Locate the cell with the specified text and output its [x, y] center coordinate. 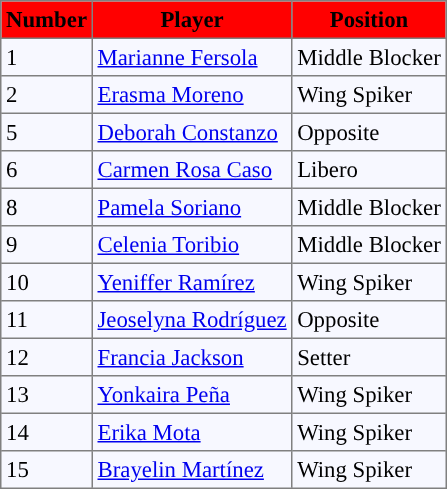
15 [47, 470]
8 [47, 207]
Erasma Moreno [192, 95]
13 [47, 395]
12 [47, 357]
10 [47, 282]
Celenia Toribio [192, 245]
Jeoselyna Rodríguez [192, 320]
Marianne Fersola [192, 57]
Deborah Constanzo [192, 132]
9 [47, 245]
1 [47, 57]
14 [47, 432]
Yonkaira Peña [192, 395]
Francia Jackson [192, 357]
Libero [369, 170]
Player [192, 20]
2 [47, 95]
6 [47, 170]
Setter [369, 357]
Position [369, 20]
11 [47, 320]
Yeniffer Ramírez [192, 282]
Number [47, 20]
Pamela Soriano [192, 207]
Carmen Rosa Caso [192, 170]
5 [47, 132]
Erika Mota [192, 432]
Brayelin Martínez [192, 470]
